Determine the (x, y) coordinate at the center of the cell enclosing the given text.  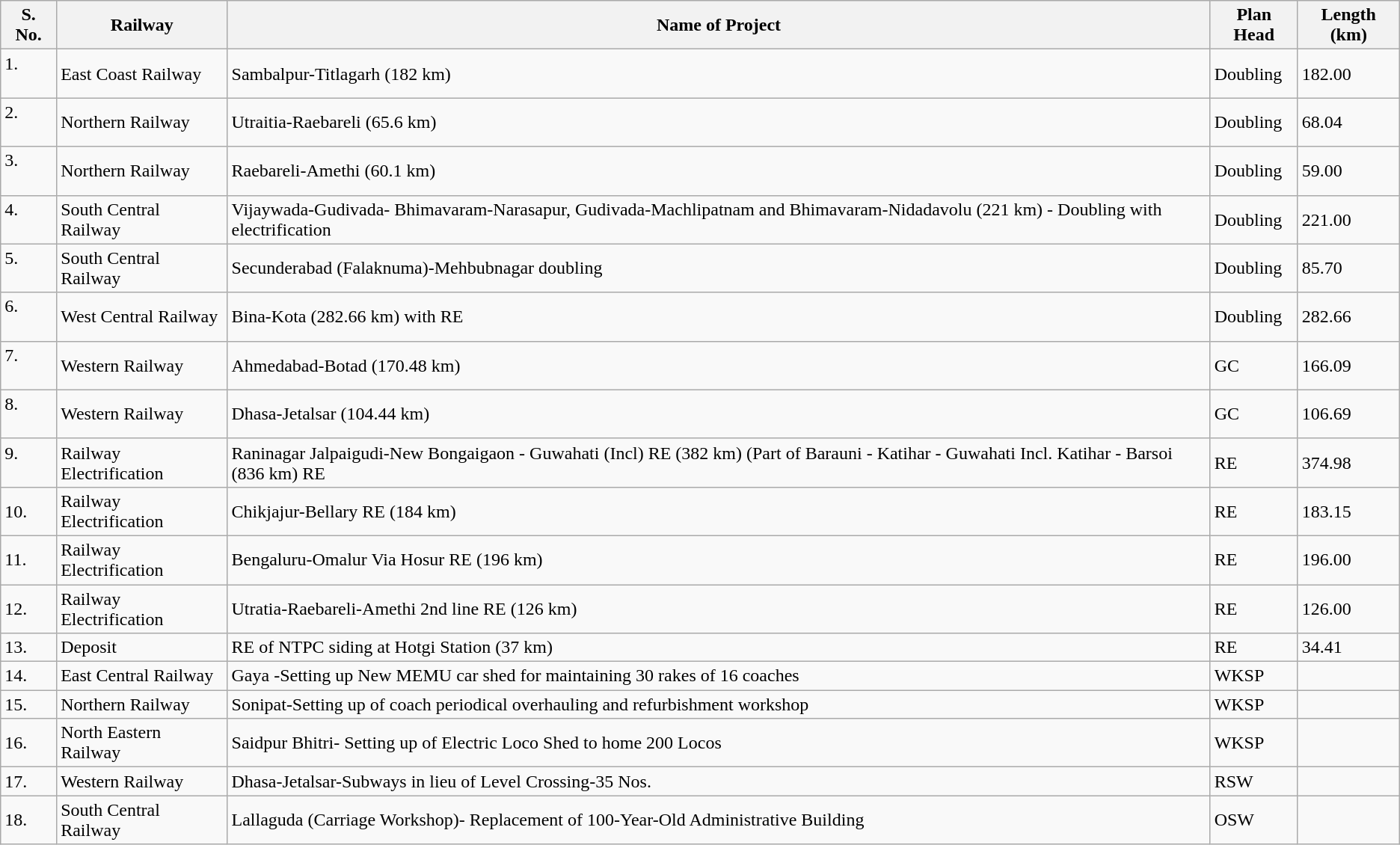
12. (28, 609)
Secunderabad (Falaknuma)-Mehbubnagar doubling (719, 268)
106.69 (1348, 414)
Bina-Kota (282.66 km) with RE (719, 317)
221.00 (1348, 220)
Sonipat-Setting up of coach periodical overhauling and refurbishment workshop (719, 704)
182.00 (1348, 73)
Utratia-Raebareli-Amethi 2nd line RE (126 km) (719, 609)
6. (28, 317)
East Coast Railway (142, 73)
Name of Project (719, 25)
Utraitia-Raebareli (65.6 km) (719, 123)
3. (28, 170)
East Central Railway (142, 676)
Lallaguda (Carriage Workshop)- Replacement of 100-Year-Old Administrative Building (719, 820)
5. (28, 268)
4. (28, 220)
11. (28, 559)
68.04 (1348, 123)
West Central Railway (142, 317)
166.09 (1348, 365)
Gaya -Setting up New MEMU car shed for maintaining 30 rakes of 16 coaches (719, 676)
16. (28, 743)
Raninagar Jalpaigudi-New Bongaigaon - Guwahati (Incl) RE (382 km) (Part of Barauni - Katihar - Guwahati Incl. Katihar - Barsoi (836 km) RE (719, 462)
Ahmedabad-Botad (170.48 km) (719, 365)
8. (28, 414)
Length (km) (1348, 25)
126.00 (1348, 609)
34.41 (1348, 648)
Bengaluru-Omalur Via Hosur RE (196 km) (719, 559)
RSW (1253, 781)
282.66 (1348, 317)
RE of NTPC siding at Hotgi Station (37 km) (719, 648)
9. (28, 462)
Dhasa-Jetalsar-Subways in lieu of Level Crossing-35 Nos. (719, 781)
Chikjajur-Bellary RE (184 km) (719, 511)
Vijaywada-Gudivada- Bhimavaram-Narasapur, Gudivada-Machlipatnam and Bhimavaram-Nidadavolu (221 km) - Doubling with electrification (719, 220)
Dhasa-Jetalsar (104.44 km) (719, 414)
North Eastern Railway (142, 743)
7. (28, 365)
15. (28, 704)
1. (28, 73)
17. (28, 781)
196.00 (1348, 559)
OSW (1253, 820)
Plan Head (1253, 25)
183.15 (1348, 511)
18. (28, 820)
Deposit (142, 648)
10. (28, 511)
Railway (142, 25)
Raebareli-Amethi (60.1 km) (719, 170)
59.00 (1348, 170)
14. (28, 676)
Saidpur Bhitri- Setting up of Electric Loco Shed to home 200 Locos (719, 743)
374.98 (1348, 462)
Sambalpur-Titlagarh (182 km) (719, 73)
2. (28, 123)
85.70 (1348, 268)
13. (28, 648)
S.No. (28, 25)
